Provide the [X, Y] coordinate of the cell's center where the given text is located.  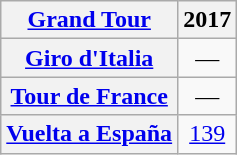
139 [208, 134]
2017 [208, 20]
Vuelta a España [90, 134]
Giro d'Italia [90, 58]
Grand Tour [90, 20]
Tour de France [90, 96]
